Determine the (X, Y) coordinate at the center of the cell enclosing the given text.  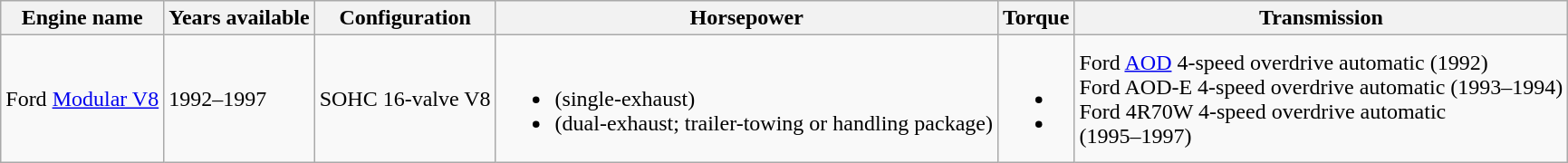
Configuration (405, 18)
1992–1997 (239, 99)
Torque (1035, 18)
Horsepower (746, 18)
SOHC 16-valve V8 (405, 99)
Ford AOD 4-speed overdrive automatic (1992)Ford AOD-E 4-speed overdrive automatic (1993–1994)Ford 4R70W 4-speed overdrive automatic(1995–1997) (1321, 99)
Years available (239, 18)
Ford Modular V8 (82, 99)
(single-exhaust) (dual-exhaust; trailer-towing or handling package) (746, 99)
Transmission (1321, 18)
Engine name (82, 18)
